Find where the given text appears and provide that cell's center as (x, y) coordinate. 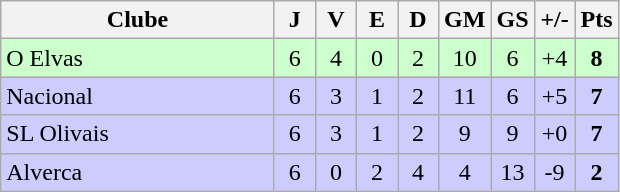
GM (465, 20)
+4 (554, 58)
D (418, 20)
SL Olivais (138, 134)
+/- (554, 20)
GS (512, 20)
O Elvas (138, 58)
11 (465, 96)
Alverca (138, 172)
V (336, 20)
+0 (554, 134)
Pts (596, 20)
8 (596, 58)
-9 (554, 172)
J (294, 20)
Clube (138, 20)
13 (512, 172)
+5 (554, 96)
E (376, 20)
10 (465, 58)
Nacional (138, 96)
